Pinpoint the cell where the given text exists, returning its (x, y) midpoint coordinate. 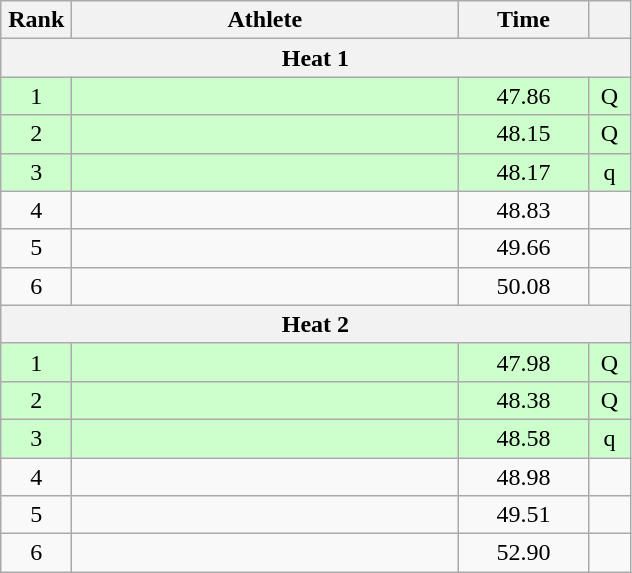
48.83 (524, 210)
48.38 (524, 400)
49.66 (524, 248)
49.51 (524, 515)
Athlete (265, 20)
50.08 (524, 286)
Rank (36, 20)
48.15 (524, 134)
48.98 (524, 477)
47.98 (524, 362)
47.86 (524, 96)
48.58 (524, 438)
48.17 (524, 172)
52.90 (524, 553)
Time (524, 20)
Heat 1 (316, 58)
Heat 2 (316, 324)
